Return (X, Y) of the center of cell containing provided text 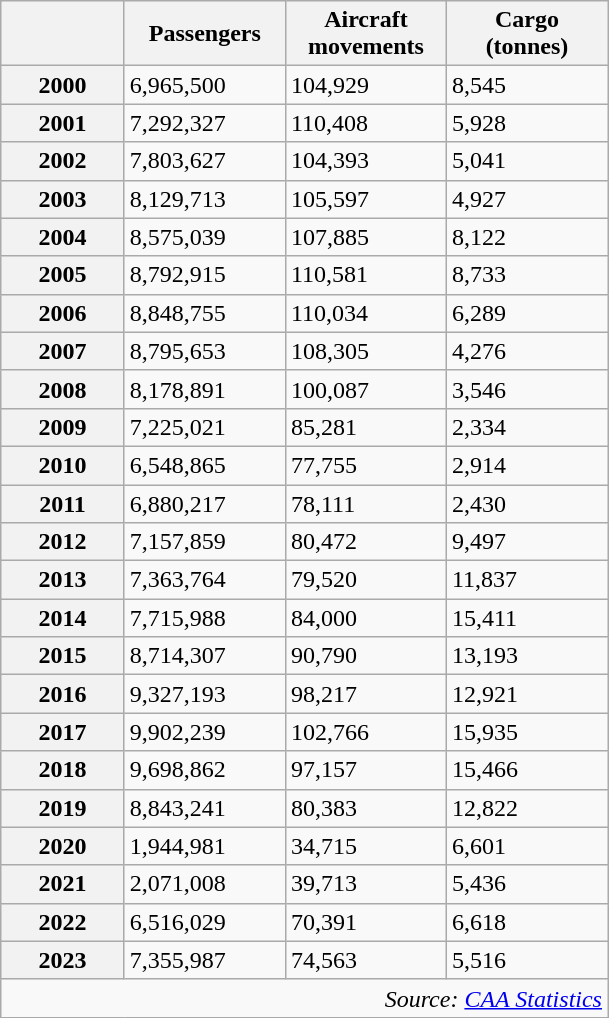
2001 (63, 123)
6,516,029 (204, 922)
7,803,627 (204, 161)
5,436 (526, 884)
6,965,500 (204, 85)
8,714,307 (204, 656)
2015 (63, 656)
2013 (63, 580)
2003 (63, 199)
5,928 (526, 123)
77,755 (366, 465)
104,929 (366, 85)
2000 (63, 85)
2010 (63, 465)
2018 (63, 770)
15,466 (526, 770)
110,408 (366, 123)
78,111 (366, 503)
108,305 (366, 351)
85,281 (366, 427)
2019 (63, 808)
2011 (63, 503)
8,733 (526, 275)
11,837 (526, 580)
7,355,987 (204, 960)
2,914 (526, 465)
97,157 (366, 770)
2016 (63, 694)
98,217 (366, 694)
8,545 (526, 85)
2023 (63, 960)
8,178,891 (204, 389)
13,193 (526, 656)
4,927 (526, 199)
8,129,713 (204, 199)
2002 (63, 161)
2004 (63, 237)
7,715,988 (204, 618)
105,597 (366, 199)
Passengers (204, 34)
8,848,755 (204, 313)
104,393 (366, 161)
102,766 (366, 732)
2014 (63, 618)
90,790 (366, 656)
2005 (63, 275)
7,292,327 (204, 123)
2,334 (526, 427)
6,548,865 (204, 465)
2017 (63, 732)
8,792,915 (204, 275)
15,935 (526, 732)
15,411 (526, 618)
5,041 (526, 161)
7,363,764 (204, 580)
84,000 (366, 618)
2009 (63, 427)
7,157,859 (204, 542)
8,843,241 (204, 808)
2021 (63, 884)
Aircraft movements (366, 34)
2022 (63, 922)
39,713 (366, 884)
9,902,239 (204, 732)
2007 (63, 351)
6,289 (526, 313)
2008 (63, 389)
110,034 (366, 313)
4,276 (526, 351)
2,430 (526, 503)
8,575,039 (204, 237)
8,122 (526, 237)
2012 (63, 542)
107,885 (366, 237)
80,383 (366, 808)
79,520 (366, 580)
1,944,981 (204, 846)
34,715 (366, 846)
9,497 (526, 542)
2,071,008 (204, 884)
Source: CAA Statistics (304, 998)
2020 (63, 846)
80,472 (366, 542)
100,087 (366, 389)
8,795,653 (204, 351)
70,391 (366, 922)
12,822 (526, 808)
Cargo (tonnes) (526, 34)
2006 (63, 313)
9,698,862 (204, 770)
6,618 (526, 922)
5,516 (526, 960)
6,880,217 (204, 503)
74,563 (366, 960)
3,546 (526, 389)
6,601 (526, 846)
9,327,193 (204, 694)
110,581 (366, 275)
7,225,021 (204, 427)
12,921 (526, 694)
